Scan for the cell matching the given text and deliver its (X, Y) coordinate at center. 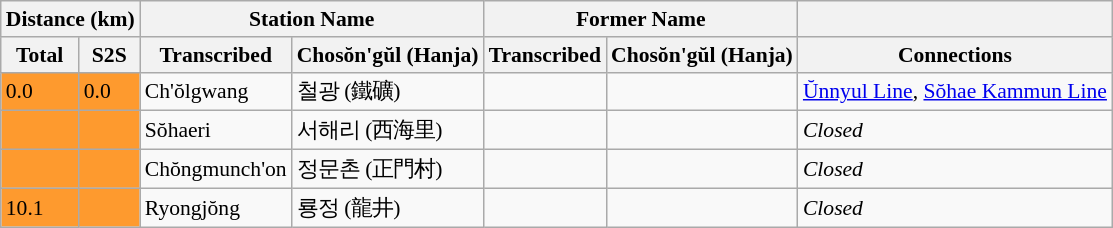
Total (40, 55)
Ŭnnyul Line, Sŏhae Kammun Line (955, 92)
룡정 (龍井) (388, 208)
10.1 (40, 208)
철광 (鐵礦) (388, 92)
Former Name (641, 19)
Ryongjŏng (216, 208)
정문촌 (正門村) (388, 170)
Ch'ŏlgwang (216, 92)
Connections (955, 55)
Station Name (312, 19)
Distance (km) (70, 19)
Chŏngmunch'on (216, 170)
서해리 (西海里) (388, 130)
Sŏhaeri (216, 130)
S2S (110, 55)
